Locate the cell with the specified text and output its (X, Y) center coordinate. 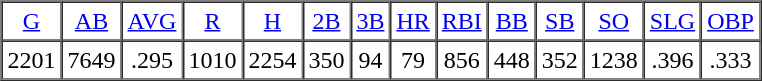
SLG (672, 22)
7649 (92, 60)
2B (326, 22)
2201 (32, 60)
OBP (730, 22)
350 (326, 60)
448 (512, 60)
1010 (212, 60)
BB (512, 22)
H (272, 22)
.333 (730, 60)
3B (370, 22)
.295 (152, 60)
94 (370, 60)
HR (412, 22)
R (212, 22)
79 (412, 60)
856 (462, 60)
AVG (152, 22)
352 (560, 60)
.396 (672, 60)
SO (614, 22)
G (32, 22)
RBI (462, 22)
2254 (272, 60)
AB (92, 22)
SB (560, 22)
1238 (614, 60)
